Determine the (x, y) coordinate at the center of the cell enclosing the given text.  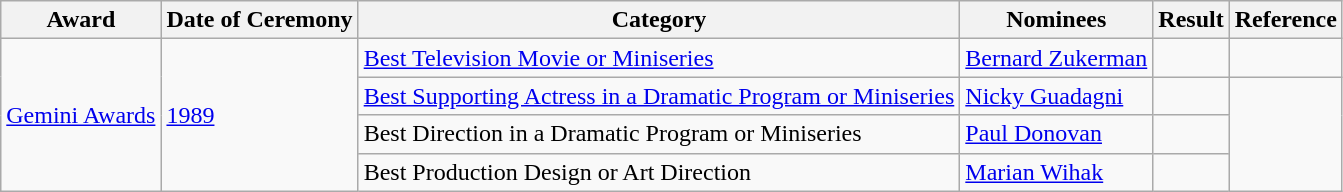
1989 (260, 115)
Marian Wihak (1056, 172)
Best Production Design or Art Direction (659, 172)
Best Supporting Actress in a Dramatic Program or Miniseries (659, 96)
Category (659, 20)
Best Direction in a Dramatic Program or Miniseries (659, 134)
Nominees (1056, 20)
Result (1191, 20)
Date of Ceremony (260, 20)
Gemini Awards (81, 115)
Reference (1286, 20)
Bernard Zukerman (1056, 58)
Nicky Guadagni (1056, 96)
Paul Donovan (1056, 134)
Best Television Movie or Miniseries (659, 58)
Award (81, 20)
